Determine the (x, y) coordinate at the center of the cell enclosing the given text.  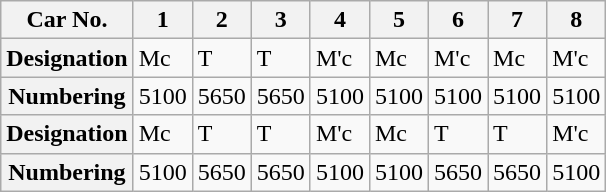
7 (518, 20)
1 (162, 20)
2 (222, 20)
Car No. (67, 20)
6 (458, 20)
8 (576, 20)
5 (398, 20)
4 (340, 20)
3 (280, 20)
